Output the [x, y] coordinate of the center of the cell containing the given text.  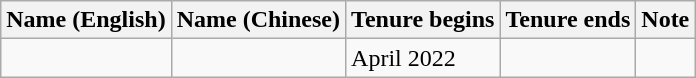
Tenure begins [423, 20]
Name (Chinese) [258, 20]
Tenure ends [568, 20]
Note [666, 20]
Name (English) [86, 20]
April 2022 [423, 58]
